From the cell containing the given text, extract its center point as [X, Y] coordinate. 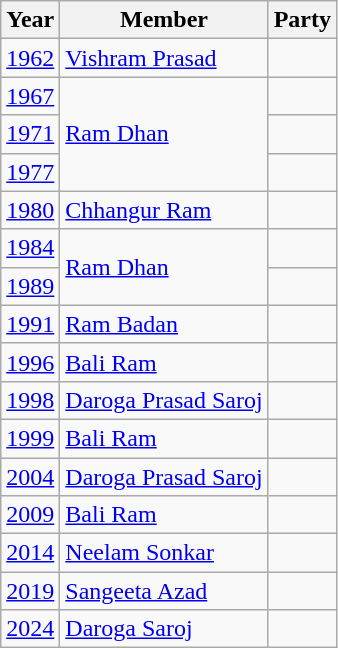
2004 [30, 477]
1996 [30, 362]
1984 [30, 248]
1989 [30, 286]
Ram Badan [164, 324]
Member [164, 20]
1971 [30, 134]
1977 [30, 172]
1980 [30, 210]
Neelam Sonkar [164, 553]
1999 [30, 438]
1998 [30, 400]
2024 [30, 629]
Chhangur Ram [164, 210]
Vishram Prasad [164, 58]
1991 [30, 324]
1967 [30, 96]
2019 [30, 591]
2014 [30, 553]
Year [30, 20]
2009 [30, 515]
Sangeeta Azad [164, 591]
Daroga Saroj [164, 629]
Party [302, 20]
1962 [30, 58]
